Search for the cell housing the specified text and yield its [x, y] center coordinate. 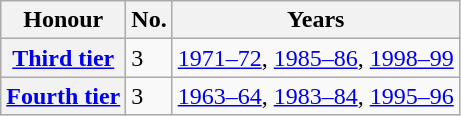
1963–64, 1983–84, 1995–96 [316, 96]
No. [149, 20]
Honour [64, 20]
Years [316, 20]
1971–72, 1985–86, 1998–99 [316, 58]
Fourth tier [64, 96]
Third tier [64, 58]
